Find where the given text appears and provide that cell's center as [X, Y] coordinate. 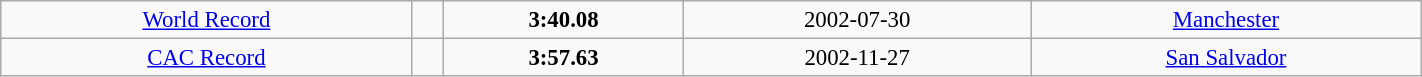
CAC Record [206, 58]
San Salvador [1226, 58]
3:40.08 [563, 20]
3:57.63 [563, 58]
2002-11-27 [858, 58]
Manchester [1226, 20]
World Record [206, 20]
2002-07-30 [858, 20]
